Output the [x, y] coordinate of the center of the cell containing the given text.  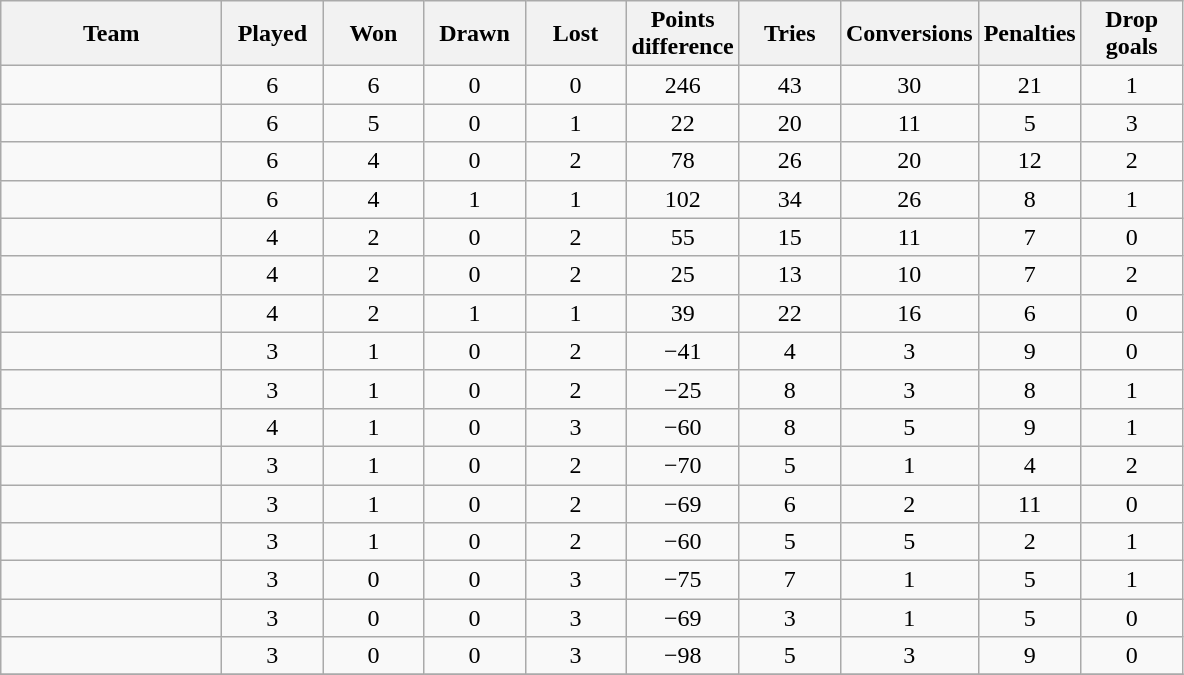
−41 [682, 351]
39 [682, 313]
Drop goals [1132, 34]
Tries [790, 34]
25 [682, 275]
30 [909, 85]
10 [909, 275]
−75 [682, 580]
Played [272, 34]
15 [790, 237]
Drawn [474, 34]
246 [682, 85]
102 [682, 199]
−70 [682, 465]
−25 [682, 389]
12 [1030, 161]
21 [1030, 85]
Conversions [909, 34]
−98 [682, 656]
Lost [576, 34]
43 [790, 85]
Pointsdifference [682, 34]
78 [682, 161]
Team [112, 34]
Penalties [1030, 34]
34 [790, 199]
Won [374, 34]
13 [790, 275]
16 [909, 313]
55 [682, 237]
